Extract the (x, y) coordinate from the center of the cell holding the provided text.  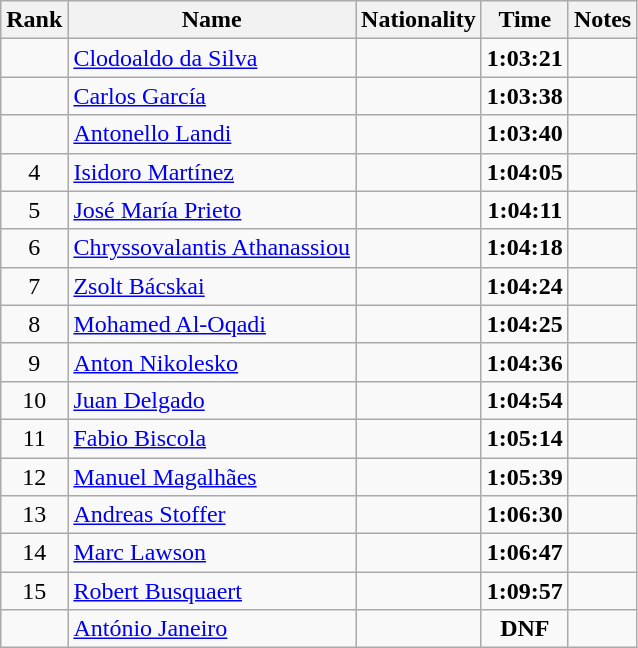
Fabio Biscola (212, 438)
1:03:38 (524, 96)
Clodoaldo da Silva (212, 58)
1:04:24 (524, 286)
Rank (34, 20)
1:04:54 (524, 400)
1:03:40 (524, 134)
Mohamed Al-Oqadi (212, 324)
12 (34, 477)
9 (34, 362)
1:06:30 (524, 515)
11 (34, 438)
1:04:18 (524, 248)
Manuel Magalhães (212, 477)
Robert Busquaert (212, 591)
DNF (524, 629)
Zsolt Bácskai (212, 286)
Andreas Stoffer (212, 515)
7 (34, 286)
António Janeiro (212, 629)
Anton Nikolesko (212, 362)
1:03:21 (524, 58)
8 (34, 324)
13 (34, 515)
Antonello Landi (212, 134)
Notes (602, 20)
4 (34, 172)
1:04:11 (524, 210)
Marc Lawson (212, 553)
14 (34, 553)
Name (212, 20)
1:04:25 (524, 324)
1:06:47 (524, 553)
Time (524, 20)
Chryssovalantis Athanassiou (212, 248)
1:05:39 (524, 477)
Nationality (419, 20)
15 (34, 591)
Juan Delgado (212, 400)
1:05:14 (524, 438)
1:04:36 (524, 362)
1:04:05 (524, 172)
Isidoro Martínez (212, 172)
10 (34, 400)
6 (34, 248)
José María Prieto (212, 210)
5 (34, 210)
1:09:57 (524, 591)
Carlos García (212, 96)
